Provide the (X, Y) coordinate of the cell's center where the given text is located.  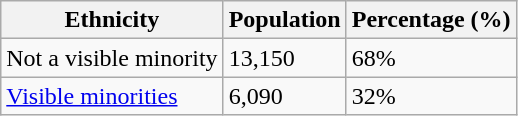
Percentage (%) (431, 20)
13,150 (284, 58)
68% (431, 58)
Visible minorities (112, 96)
6,090 (284, 96)
32% (431, 96)
Ethnicity (112, 20)
Population (284, 20)
Not a visible minority (112, 58)
